For the text-containing cell, return its midpoint in [x, y] coordinate format. 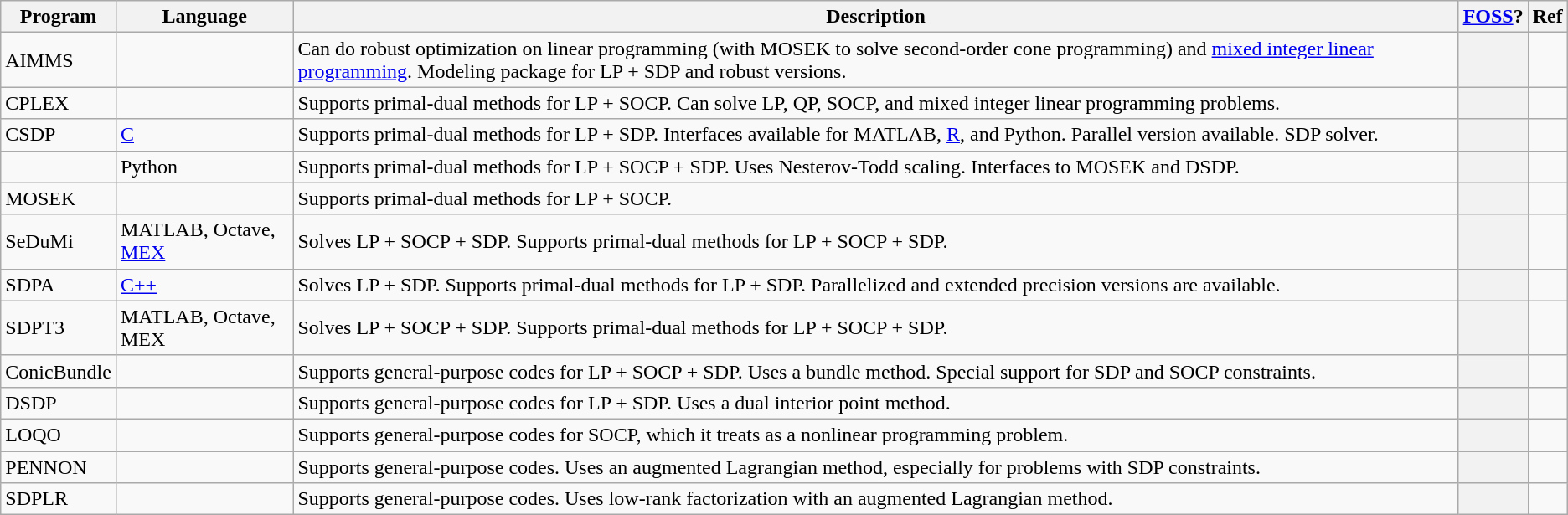
DSDP [59, 403]
Solves LP + SDP. Supports primal-dual methods for LP + SDP. Parallelized and extended precision versions are available. [876, 285]
SDPA [59, 285]
Supports primal-dual methods for LP + SOCP + SDP. Uses Nesterov-Todd scaling. Interfaces to MOSEK and DSDP. [876, 167]
Ref [1548, 17]
LOQO [59, 435]
FOSS? [1493, 17]
SDPT3 [59, 328]
CPLEX [59, 103]
ConicBundle [59, 371]
Python [204, 167]
Supports general-purpose codes for LP + SOCP + SDP. Uses a bundle method. Special support for SDP and SOCP constraints. [876, 371]
C [204, 135]
SDPLR [59, 499]
CSDP [59, 135]
Supports general-purpose codes for LP + SDP. Uses a dual interior point method. [876, 403]
Description [876, 17]
C++ [204, 285]
Program [59, 17]
Supports general-purpose codes. Uses an augmented Lagrangian method, especially for problems with SDP constraints. [876, 466]
Supports general-purpose codes. Uses low-rank factorization with an augmented Lagrangian method. [876, 499]
Supports primal-dual methods for LP + SOCP. [876, 198]
Supports primal-dual methods for LP + SDP. Interfaces available for MATLAB, R, and Python. Parallel version available. SDP solver. [876, 135]
AIMMS [59, 60]
MOSEK [59, 198]
PENNON [59, 466]
Supports general-purpose codes for SOCP, which it treats as a nonlinear programming problem. [876, 435]
Supports primal-dual methods for LP + SOCP. Can solve LP, QP, SOCP, and mixed integer linear programming problems. [876, 103]
Language [204, 17]
SeDuMi [59, 241]
